From the cell containing the given text, extract its center point as [x, y] coordinate. 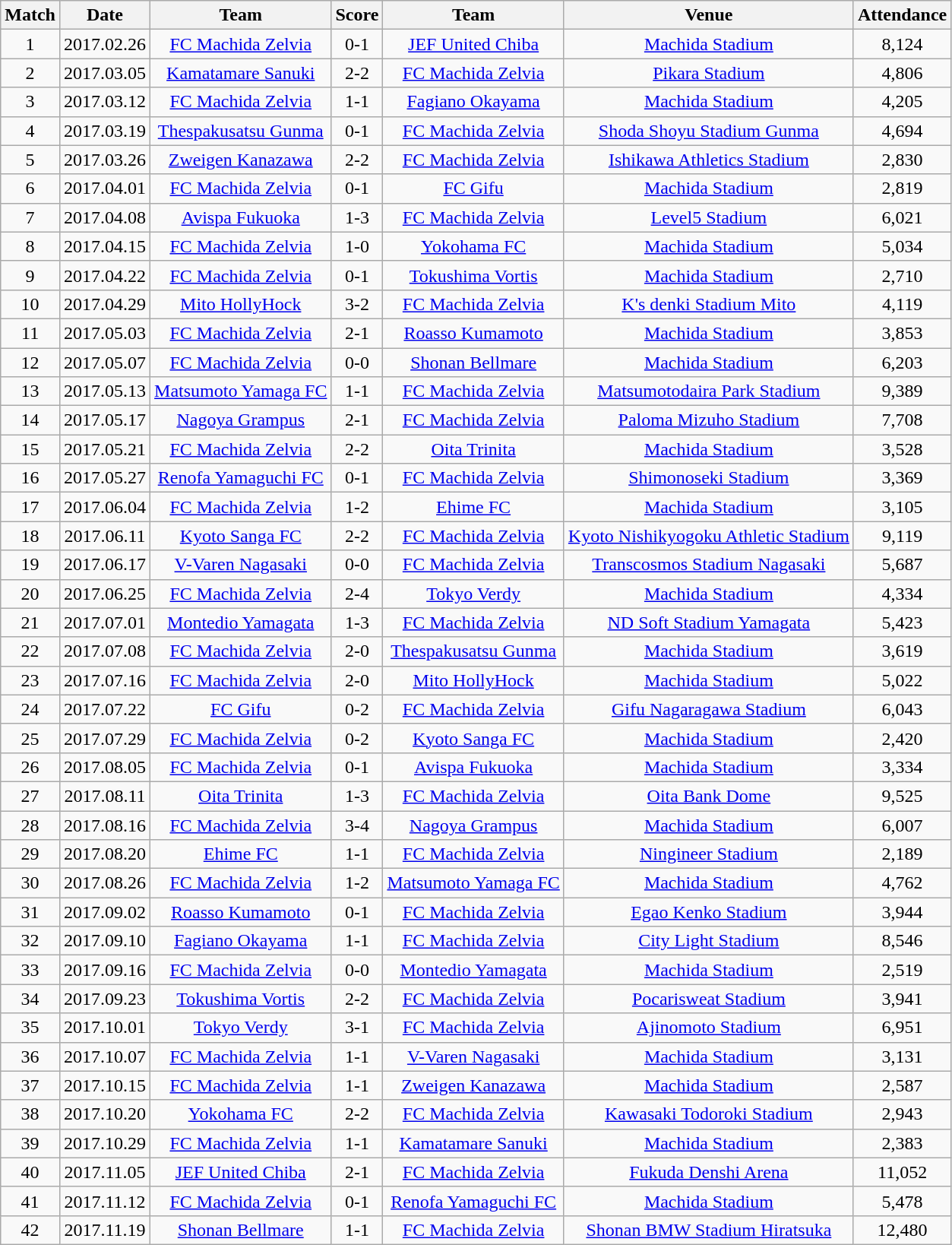
5,423 [902, 622]
21 [30, 622]
2017.08.05 [105, 767]
2,587 [902, 1085]
1-0 [357, 246]
2017.09.23 [105, 999]
2017.10.15 [105, 1085]
2,189 [902, 854]
2017.10.07 [105, 1057]
13 [30, 391]
3 [30, 102]
5,687 [902, 565]
29 [30, 854]
22 [30, 651]
3-4 [357, 825]
Attendance [902, 15]
2017.05.13 [105, 391]
2 [30, 73]
19 [30, 565]
Match [30, 15]
18 [30, 536]
Score [357, 15]
9,389 [902, 391]
2017.07.01 [105, 622]
4,806 [902, 73]
3-2 [357, 304]
2017.03.12 [105, 102]
32 [30, 941]
Transcosmos Stadium Nagasaki [708, 565]
Date [105, 15]
39 [30, 1143]
30 [30, 883]
2017.03.05 [105, 73]
6,951 [902, 1028]
2017.05.07 [105, 363]
Ishikawa Athletics Stadium [708, 160]
2017.05.21 [105, 449]
2017.10.20 [105, 1114]
2,420 [902, 738]
2017.06.25 [105, 594]
Ajinomoto Stadium [708, 1028]
10 [30, 304]
3,619 [902, 651]
2017.09.10 [105, 941]
16 [30, 478]
4,205 [902, 102]
8,124 [902, 44]
Shimonoseki Stadium [708, 478]
4 [30, 131]
Shonan BMW Stadium Hiratsuka [708, 1230]
2017.08.11 [105, 796]
2017.04.15 [105, 246]
3,853 [902, 333]
2017.05.27 [105, 478]
34 [30, 999]
9 [30, 275]
2,819 [902, 188]
2017.07.29 [105, 738]
2017.09.16 [105, 970]
4,334 [902, 594]
12 [30, 363]
5,034 [902, 246]
2017.11.05 [105, 1172]
9,525 [902, 796]
3,131 [902, 1057]
2017.11.12 [105, 1201]
9,119 [902, 536]
Shoda Shoyu Stadium Gunma [708, 131]
1 [30, 44]
3,334 [902, 767]
5,022 [902, 680]
2017.11.19 [105, 1230]
2017.08.26 [105, 883]
37 [30, 1085]
2017.04.29 [105, 304]
5 [30, 160]
4,694 [902, 131]
Pocarisweat Stadium [708, 999]
2017.03.26 [105, 160]
6,203 [902, 363]
3,105 [902, 507]
2-4 [357, 594]
8 [30, 246]
12,480 [902, 1230]
26 [30, 767]
2017.09.02 [105, 912]
3,369 [902, 478]
7 [30, 217]
4,119 [902, 304]
City Light Stadium [708, 941]
3,528 [902, 449]
35 [30, 1028]
7,708 [902, 420]
2,710 [902, 275]
2017.07.08 [105, 651]
3-1 [357, 1028]
2017.06.11 [105, 536]
11,052 [902, 1172]
3,944 [902, 912]
Venue [708, 15]
42 [30, 1230]
2017.04.22 [105, 275]
14 [30, 420]
27 [30, 796]
20 [30, 594]
25 [30, 738]
6,021 [902, 217]
K's denki Stadium Mito [708, 304]
2017.10.29 [105, 1143]
8,546 [902, 941]
2017.08.20 [105, 854]
Matsumotodaira Park Stadium [708, 391]
24 [30, 709]
Kawasaki Todoroki Stadium [708, 1114]
5,478 [902, 1201]
2017.06.04 [105, 507]
Pikara Stadium [708, 73]
2017.02.26 [105, 44]
Oita Bank Dome [708, 796]
40 [30, 1172]
ND Soft Stadium Yamagata [708, 622]
Paloma Mizuho Stadium [708, 420]
2017.10.01 [105, 1028]
6 [30, 188]
23 [30, 680]
2017.08.16 [105, 825]
2017.05.17 [105, 420]
2017.03.19 [105, 131]
33 [30, 970]
2017.05.03 [105, 333]
Kyoto Nishikyogoku Athletic Stadium [708, 536]
15 [30, 449]
38 [30, 1114]
2,830 [902, 160]
Ningineer Stadium [708, 854]
Egao Kenko Stadium [708, 912]
2017.07.22 [105, 709]
28 [30, 825]
6,007 [902, 825]
2017.04.01 [105, 188]
6,043 [902, 709]
2,519 [902, 970]
31 [30, 912]
17 [30, 507]
36 [30, 1057]
11 [30, 333]
2017.07.16 [105, 680]
Level5 Stadium [708, 217]
41 [30, 1201]
Fukuda Denshi Arena [708, 1172]
Gifu Nagaragawa Stadium [708, 709]
2,383 [902, 1143]
2017.04.08 [105, 217]
2017.06.17 [105, 565]
4,762 [902, 883]
2,943 [902, 1114]
3,941 [902, 999]
